Find where the given text appears and provide that cell's center as [x, y] coordinate. 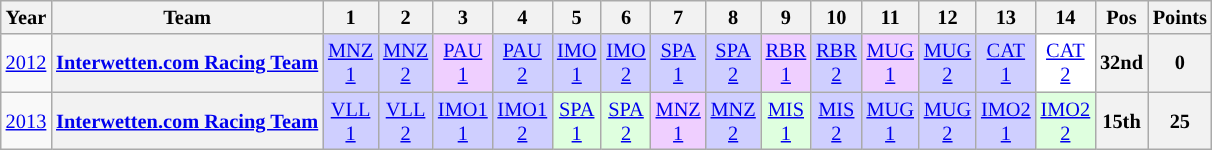
1 [350, 17]
RBR1 [786, 63]
VLL2 [406, 121]
RBR2 [836, 63]
Pos [1122, 17]
7 [678, 17]
2 [406, 17]
IMO12 [523, 121]
25 [1180, 121]
MIS1 [786, 121]
IMO2 [626, 63]
11 [890, 17]
CAT2 [1066, 63]
13 [1006, 17]
4 [523, 17]
14 [1066, 17]
15th [1122, 121]
2012 [26, 63]
9 [786, 17]
IMO22 [1066, 121]
10 [836, 17]
0 [1180, 63]
12 [948, 17]
CAT1 [1006, 63]
32nd [1122, 63]
Team [187, 17]
IMO1 [576, 63]
5 [576, 17]
3 [463, 17]
IMO21 [1006, 121]
Year [26, 17]
8 [734, 17]
PAU1 [463, 63]
VLL1 [350, 121]
6 [626, 17]
Points [1180, 17]
PAU2 [523, 63]
2013 [26, 121]
IMO11 [463, 121]
MIS2 [836, 121]
